Determine the (X, Y) coordinate at the center of the cell enclosing the given text.  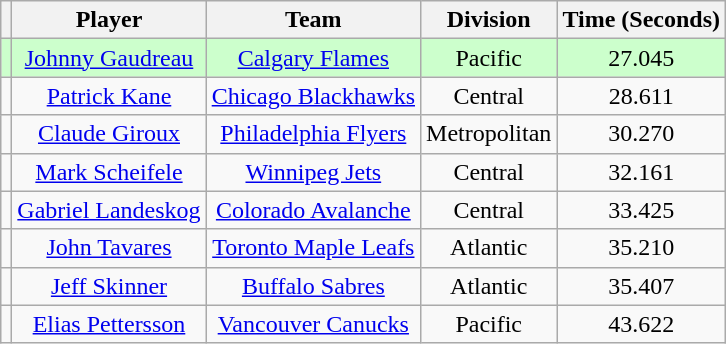
Team (313, 20)
Toronto Maple Leafs (313, 248)
Vancouver Canucks (313, 324)
Division (489, 20)
Jeff Skinner (109, 286)
43.622 (642, 324)
Philadelphia Flyers (313, 134)
Winnipeg Jets (313, 172)
Mark Scheifele (109, 172)
30.270 (642, 134)
28.611 (642, 96)
33.425 (642, 210)
Colorado Avalanche (313, 210)
Patrick Kane (109, 96)
35.407 (642, 286)
27.045 (642, 58)
John Tavares (109, 248)
32.161 (642, 172)
Gabriel Landeskog (109, 210)
Chicago Blackhawks (313, 96)
Metropolitan (489, 134)
Player (109, 20)
Elias Pettersson (109, 324)
Buffalo Sabres (313, 286)
35.210 (642, 248)
Calgary Flames (313, 58)
Time (Seconds) (642, 20)
Johnny Gaudreau (109, 58)
Claude Giroux (109, 134)
